Return [x, y] of the center of cell containing provided text 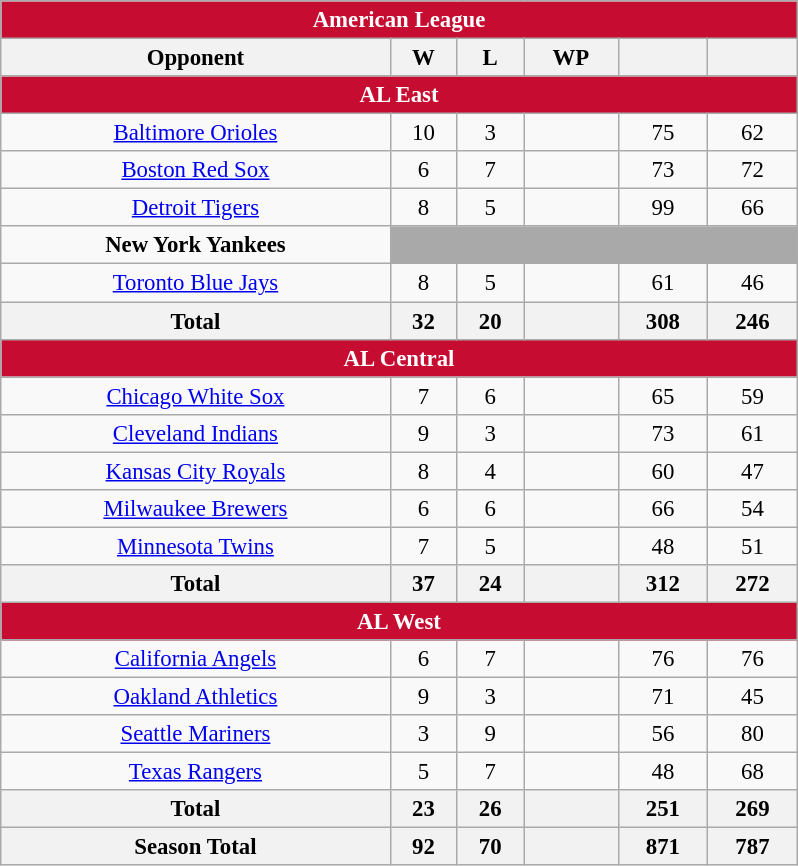
32 [424, 321]
American League [399, 20]
Detroit Tigers [196, 208]
Texas Rangers [196, 772]
251 [663, 809]
Baltimore Orioles [196, 133]
59 [753, 396]
80 [753, 734]
45 [753, 697]
70 [490, 847]
72 [753, 170]
65 [663, 396]
W [424, 58]
Boston Red Sox [196, 170]
Season Total [196, 847]
46 [753, 283]
71 [663, 697]
AL West [399, 621]
68 [753, 772]
California Angels [196, 659]
Opponent [196, 58]
WP [572, 58]
4 [490, 471]
92 [424, 847]
Toronto Blue Jays [196, 283]
99 [663, 208]
37 [424, 584]
L [490, 58]
Minnesota Twins [196, 546]
75 [663, 133]
871 [663, 847]
New York Yankees [196, 245]
AL Central [399, 358]
Chicago White Sox [196, 396]
51 [753, 546]
56 [663, 734]
24 [490, 584]
272 [753, 584]
23 [424, 809]
Kansas City Royals [196, 471]
Cleveland Indians [196, 433]
787 [753, 847]
308 [663, 321]
312 [663, 584]
Milwaukee Brewers [196, 509]
Seattle Mariners [196, 734]
Oakland Athletics [196, 697]
54 [753, 509]
60 [663, 471]
AL East [399, 95]
47 [753, 471]
62 [753, 133]
246 [753, 321]
26 [490, 809]
269 [753, 809]
20 [490, 321]
10 [424, 133]
